Return [x, y] of the center of cell containing provided text 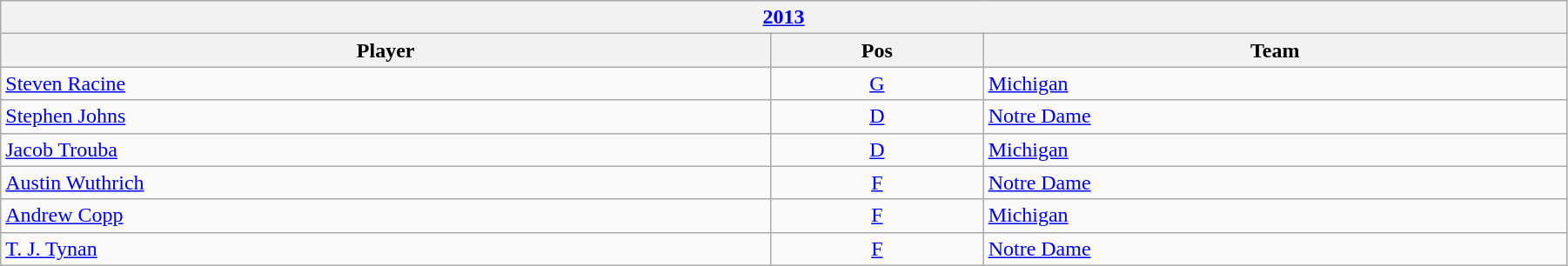
Steven Racine [386, 83]
T. J. Tynan [386, 249]
Player [386, 50]
Pos [877, 50]
G [877, 83]
Jacob Trouba [386, 150]
Team [1275, 50]
Stephen Johns [386, 116]
Austin Wuthrich [386, 183]
2013 [784, 17]
Andrew Copp [386, 216]
